Determine the [x, y] coordinate at the center of the cell enclosing the given text.  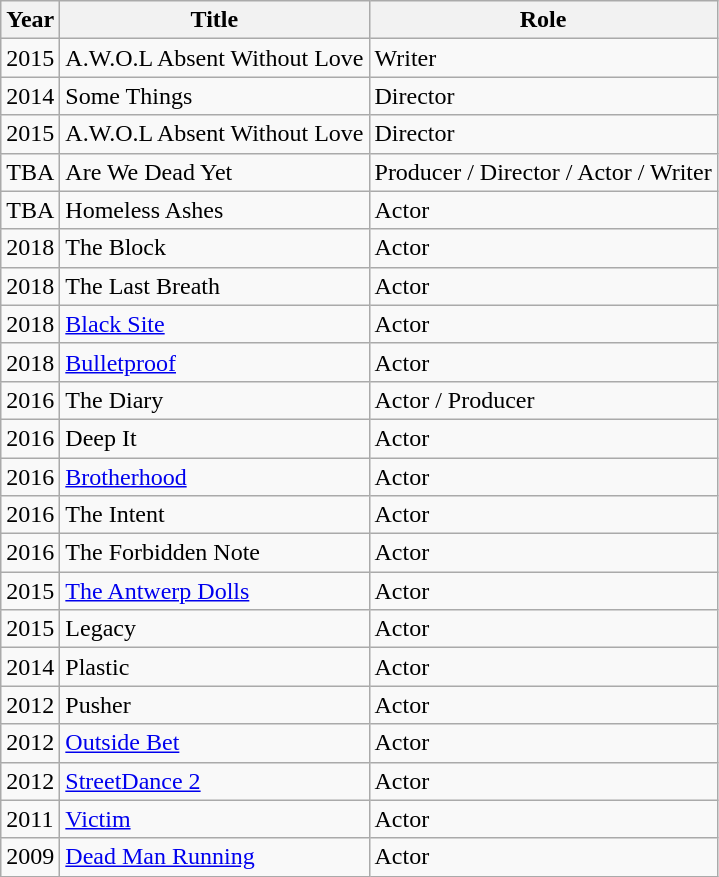
Year [30, 20]
Legacy [214, 629]
StreetDance 2 [214, 781]
Producer / Director / Actor / Writer [543, 172]
Role [543, 20]
Bulletproof [214, 362]
The Forbidden Note [214, 553]
2011 [30, 819]
Title [214, 20]
Some Things [214, 96]
Outside Bet [214, 743]
2009 [30, 857]
Writer [543, 58]
Black Site [214, 324]
Plastic [214, 667]
Actor / Producer [543, 400]
Victim [214, 819]
Dead Man Running [214, 857]
The Block [214, 248]
Pusher [214, 705]
The Intent [214, 515]
The Last Breath [214, 286]
The Diary [214, 400]
The Antwerp Dolls [214, 591]
Brotherhood [214, 477]
Homeless Ashes [214, 210]
Deep It [214, 438]
Are We Dead Yet [214, 172]
